Provide the [x, y] coordinate of the cell's center where the given text is located.  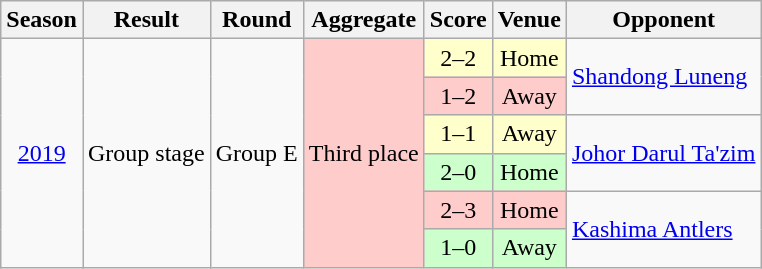
Kashima Antlers [664, 229]
1–2 [458, 96]
2–0 [458, 172]
1–0 [458, 248]
2–2 [458, 58]
1–1 [458, 134]
Opponent [664, 20]
Johor Darul Ta'zim [664, 153]
Shandong Luneng [664, 77]
Round [256, 20]
Score [458, 20]
Result [146, 20]
Venue [529, 20]
2019 [42, 153]
2–3 [458, 210]
Season [42, 20]
Group stage [146, 153]
Aggregate [364, 20]
Group E [256, 153]
Third place [364, 153]
